Output the (X, Y) coordinate of the center of the cell containing the given text.  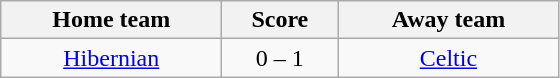
Score (280, 20)
Home team (112, 20)
Away team (448, 20)
0 – 1 (280, 58)
Celtic (448, 58)
Hibernian (112, 58)
